Extract the (X, Y) coordinate from the center of the cell holding the provided text.  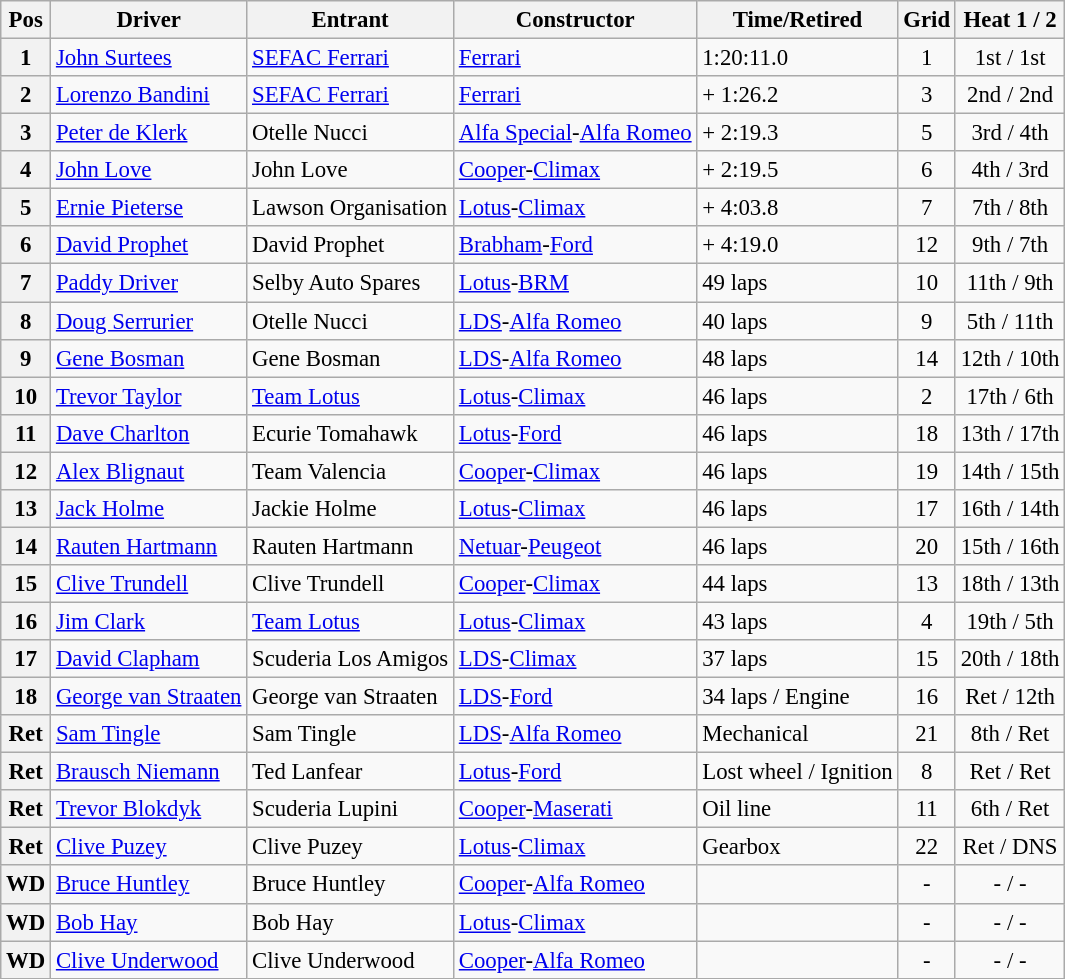
12th / 10th (1010, 358)
43 laps (798, 621)
19th / 5th (1010, 621)
Ret / Ret (1010, 772)
18th / 13th (1010, 584)
19 (926, 471)
8th / Ret (1010, 734)
LDS-Ford (574, 697)
Scuderia Los Amigos (350, 659)
Lost wheel / Ignition (798, 772)
20 (926, 546)
40 laps (798, 321)
Brausch Niemann (149, 772)
Pos (26, 20)
Heat 1 / 2 (1010, 20)
20th / 18th (1010, 659)
14th / 15th (1010, 471)
Doug Serrurier (149, 321)
Grid (926, 20)
6th / Ret (1010, 809)
David Clapham (149, 659)
15th / 16th (1010, 546)
Team Valencia (350, 471)
John Surtees (149, 58)
Selby Auto Spares (350, 283)
Brabham-Ford (574, 245)
2nd / 2nd (1010, 95)
Ret / DNS (1010, 847)
Lorenzo Bandini (149, 95)
Jackie Holme (350, 509)
22 (926, 847)
Alex Blignaut (149, 471)
Jack Holme (149, 509)
4th / 3rd (1010, 170)
11th / 9th (1010, 283)
Ted Lanfear (350, 772)
48 laps (798, 358)
Time/Retired (798, 20)
Mechanical (798, 734)
+ 2:19.3 (798, 133)
+ 2:19.5 (798, 170)
16th / 14th (1010, 509)
Netuar-Peugeot (574, 546)
Dave Charlton (149, 433)
Gearbox (798, 847)
Constructor (574, 20)
5th / 11th (1010, 321)
Oil line (798, 809)
Scuderia Lupini (350, 809)
17th / 6th (1010, 396)
9th / 7th (1010, 245)
49 laps (798, 283)
+ 4:19.0 (798, 245)
Ecurie Tomahawk (350, 433)
3rd / 4th (1010, 133)
Ret / 12th (1010, 697)
Trevor Blokdyk (149, 809)
Driver (149, 20)
LDS-Climax (574, 659)
Jim Clark (149, 621)
1:20:11.0 (798, 58)
7th / 8th (1010, 208)
Paddy Driver (149, 283)
37 laps (798, 659)
+ 4:03.8 (798, 208)
Trevor Taylor (149, 396)
34 laps / Engine (798, 697)
+ 1:26.2 (798, 95)
Alfa Special-Alfa Romeo (574, 133)
Cooper-Maserati (574, 809)
44 laps (798, 584)
Lawson Organisation (350, 208)
Peter de Klerk (149, 133)
21 (926, 734)
Ernie Pieterse (149, 208)
13th / 17th (1010, 433)
Lotus-BRM (574, 283)
Entrant (350, 20)
1st / 1st (1010, 58)
